Return [X, Y] of the center of cell containing provided text 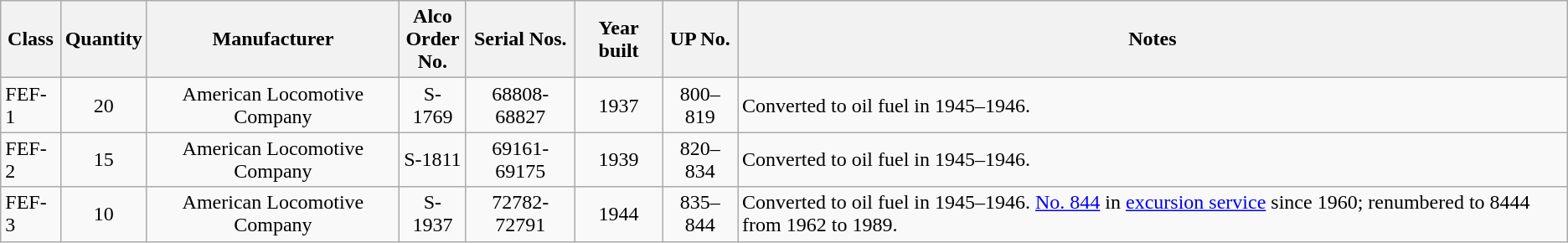
1939 [618, 159]
Serial Nos. [520, 39]
Converted to oil fuel in 1945–1946. No. 844 in excursion service since 1960; renumbered to 8444 from 1962 to 1989. [1153, 215]
1944 [618, 215]
20 [104, 106]
Year built [618, 39]
10 [104, 215]
820–834 [700, 159]
1937 [618, 106]
S-1937 [433, 215]
15 [104, 159]
800–819 [700, 106]
S-1769 [433, 106]
69161-69175 [520, 159]
S-1811 [433, 159]
72782-72791 [520, 215]
68808-68827 [520, 106]
Manufacturer [273, 39]
Quantity [104, 39]
FEF-1 [30, 106]
Notes [1153, 39]
UP No. [700, 39]
FEF-2 [30, 159]
Class [30, 39]
AlcoOrderNo. [433, 39]
835–844 [700, 215]
FEF-3 [30, 215]
